Provide the (x, y) coordinate of the cell's center where the given text is located.  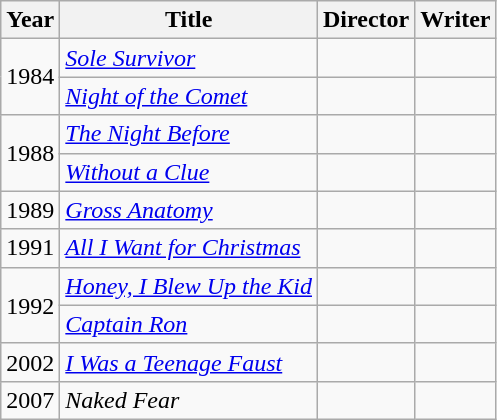
1992 (30, 305)
Writer (456, 20)
Honey, I Blew Up the Kid (189, 286)
2007 (30, 400)
2002 (30, 362)
1984 (30, 77)
All I Want for Christmas (189, 248)
The Night Before (189, 134)
Without a Clue (189, 172)
1989 (30, 210)
1991 (30, 248)
Sole Survivor (189, 58)
Night of the Comet (189, 96)
Naked Fear (189, 400)
Director (366, 20)
Gross Anatomy (189, 210)
Year (30, 20)
Captain Ron (189, 324)
Title (189, 20)
1988 (30, 153)
I Was a Teenage Faust (189, 362)
